Extract the [X, Y] coordinate from the center of the cell holding the provided text.  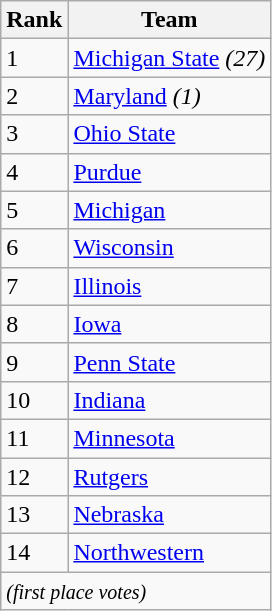
Penn State [170, 362]
Michigan State (27) [170, 58]
Ohio State [170, 134]
Purdue [170, 172]
7 [34, 286]
6 [34, 248]
14 [34, 553]
Team [170, 20]
8 [34, 324]
10 [34, 400]
Indiana [170, 400]
5 [34, 210]
12 [34, 477]
Nebraska [170, 515]
1 [34, 58]
4 [34, 172]
Illinois [170, 286]
Maryland (1) [170, 96]
Minnesota [170, 438]
(first place votes) [136, 591]
3 [34, 134]
11 [34, 438]
Iowa [170, 324]
2 [34, 96]
Northwestern [170, 553]
Rutgers [170, 477]
9 [34, 362]
Michigan [170, 210]
Wisconsin [170, 248]
13 [34, 515]
Rank [34, 20]
